Extract the (X, Y) coordinate from the center of the cell holding the provided text.  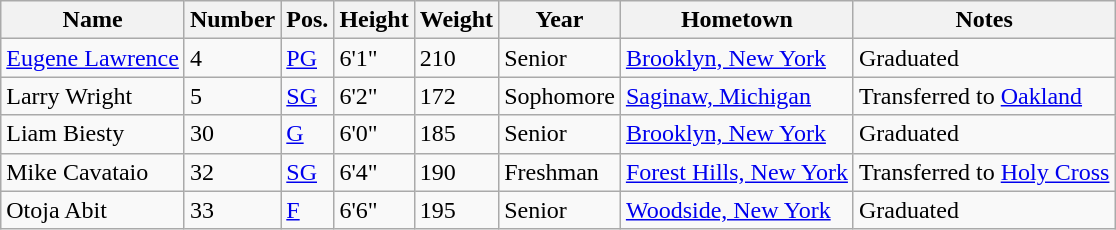
Weight (456, 20)
6'0" (374, 134)
Year (560, 20)
Larry Wright (93, 96)
5 (232, 96)
Height (374, 20)
Otoja Abit (93, 210)
190 (456, 172)
33 (232, 210)
Saginaw, Michigan (736, 96)
6'4" (374, 172)
Transferred to Holy Cross (984, 172)
Freshman (560, 172)
6'2" (374, 96)
F (308, 210)
6'6" (374, 210)
Woodside, New York (736, 210)
G (308, 134)
32 (232, 172)
Eugene Lawrence (93, 58)
195 (456, 210)
4 (232, 58)
Sophomore (560, 96)
172 (456, 96)
Pos. (308, 20)
Liam Biesty (93, 134)
6'1" (374, 58)
185 (456, 134)
Hometown (736, 20)
30 (232, 134)
Name (93, 20)
Transferred to Oakland (984, 96)
210 (456, 58)
Number (232, 20)
Notes (984, 20)
Mike Cavataio (93, 172)
PG (308, 58)
Forest Hills, New York (736, 172)
